Find where the given text appears and provide that cell's center as [x, y] coordinate. 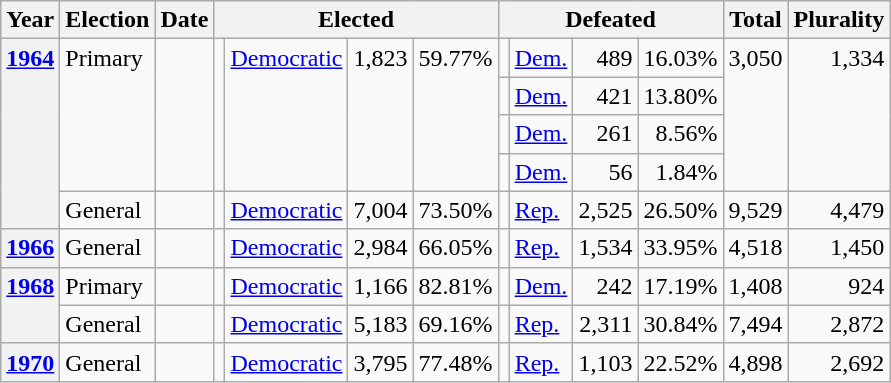
489 [606, 58]
4,898 [756, 362]
1,450 [839, 248]
22.52% [680, 362]
Year [30, 20]
17.19% [680, 286]
Election [108, 20]
59.77% [456, 115]
2,872 [839, 324]
7,494 [756, 324]
30.84% [680, 324]
1,823 [380, 115]
3,795 [380, 362]
5,183 [380, 324]
2,311 [606, 324]
8.56% [680, 134]
77.48% [456, 362]
2,692 [839, 362]
9,529 [756, 210]
82.81% [456, 286]
Defeated [610, 20]
1970 [30, 362]
421 [606, 96]
1,534 [606, 248]
3,050 [756, 115]
Date [184, 20]
Elected [356, 20]
1,334 [839, 115]
Total [756, 20]
4,479 [839, 210]
69.16% [456, 324]
73.50% [456, 210]
56 [606, 172]
924 [839, 286]
13.80% [680, 96]
1,166 [380, 286]
1966 [30, 248]
7,004 [380, 210]
1.84% [680, 172]
242 [606, 286]
33.95% [680, 248]
1968 [30, 305]
2,984 [380, 248]
66.05% [456, 248]
4,518 [756, 248]
1964 [30, 134]
16.03% [680, 58]
Plurality [839, 20]
1,103 [606, 362]
2,525 [606, 210]
261 [606, 134]
1,408 [756, 286]
26.50% [680, 210]
